Scan for the cell matching the given text and deliver its [X, Y] coordinate at center. 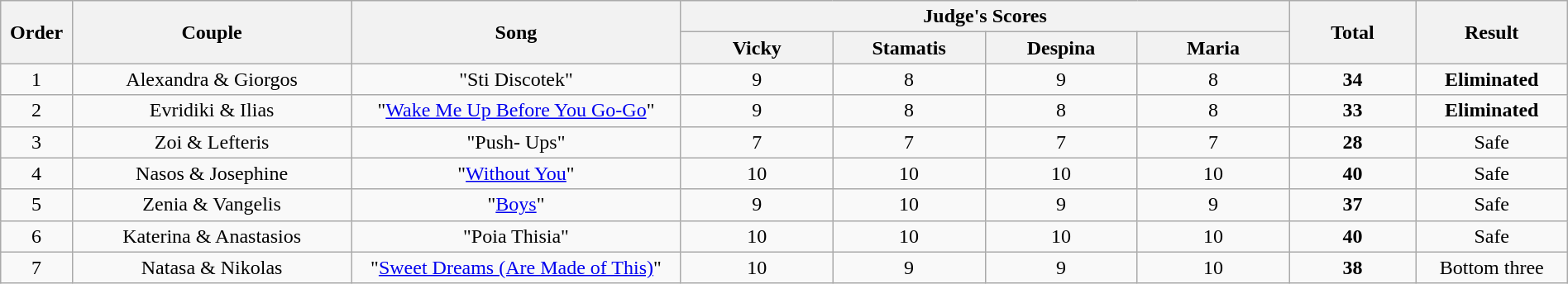
Vicky [757, 48]
Evridiki & Ilias [212, 111]
Song [516, 32]
Zoi & Lefteris [212, 142]
Couple [212, 32]
6 [36, 236]
3 [36, 142]
33 [1353, 111]
34 [1353, 79]
Zenia & Vangelis [212, 205]
Natasa & Nikolas [212, 267]
"Poia Thisia" [516, 236]
Nasos & Josephine [212, 173]
Bottom three [1492, 267]
"Wake Me Up Before You Go-Go" [516, 111]
Maria [1213, 48]
28 [1353, 142]
"Sti Discotek" [516, 79]
Stamatis [909, 48]
4 [36, 173]
Despina [1061, 48]
5 [36, 205]
"Sweet Dreams (Are Made of This)" [516, 267]
Order [36, 32]
38 [1353, 267]
2 [36, 111]
Result [1492, 32]
1 [36, 79]
"Without You" [516, 173]
Alexandra & Giorgos [212, 79]
"Push- Ups" [516, 142]
"Boys" [516, 205]
Judge's Scores [985, 17]
37 [1353, 205]
Katerina & Anastasios [212, 236]
Total [1353, 32]
